Scan for the cell matching the given text and deliver its [x, y] coordinate at center. 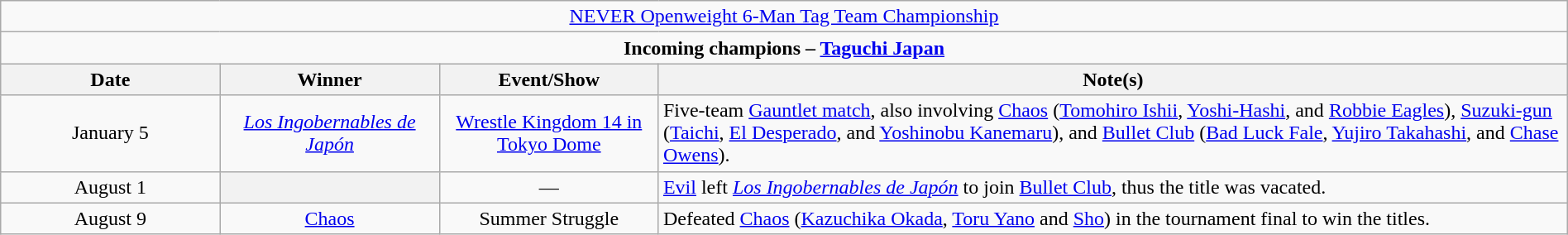
NEVER Openweight 6-Man Tag Team Championship [784, 17]
Defeated Chaos (Kazuchika Okada, Toru Yano and Sho) in the tournament final to win the titles. [1113, 218]
Note(s) [1113, 79]
Summer Struggle [549, 218]
Incoming champions – Taguchi Japan [784, 48]
Date [111, 79]
Los Ingobernables de Japón [329, 133]
Wrestle Kingdom 14 in Tokyo Dome [549, 133]
Event/Show [549, 79]
Evil left Los Ingobernables de Japón to join Bullet Club, thus the title was vacated. [1113, 187]
August 9 [111, 218]
— [549, 187]
Chaos [329, 218]
August 1 [111, 187]
January 5 [111, 133]
Winner [329, 79]
